Find where the given text appears and provide that cell's center as (x, y) coordinate. 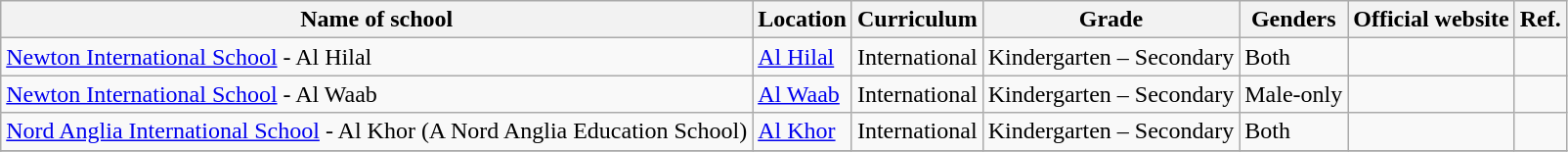
Nord Anglia International School - Al Khor (A Nord Anglia Education School) (377, 131)
Al Khor (803, 131)
Ref. (1541, 20)
Al Hilal (803, 57)
Al Waab (803, 94)
Curriculum (917, 20)
Name of school (377, 20)
Official website (1431, 20)
Newton International School - Al Waab (377, 94)
Newton International School - Al Hilal (377, 57)
Male-only (1294, 94)
Grade (1111, 20)
Location (803, 20)
Genders (1294, 20)
